Search for the cell housing the specified text and yield its [X, Y] center coordinate. 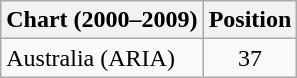
Australia (ARIA) [102, 58]
Chart (2000–2009) [102, 20]
Position [250, 20]
37 [250, 58]
